Detect which cell encompasses the target text, then output its [x, y] center coordinate. 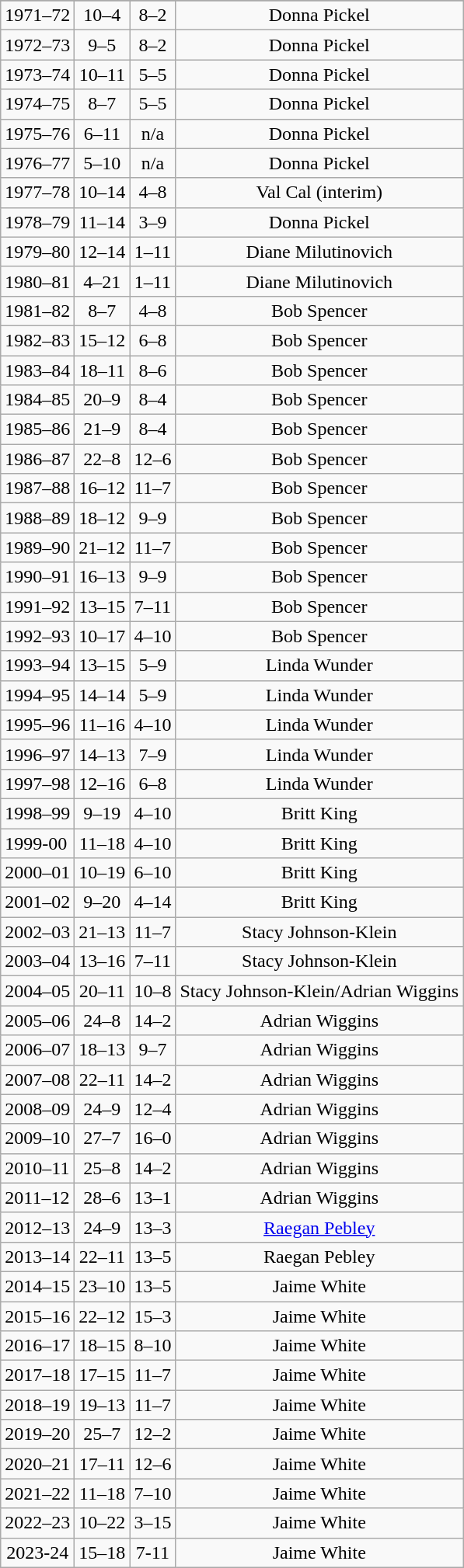
17–11 [103, 1464]
9–7 [152, 1050]
25–7 [103, 1434]
16–0 [152, 1139]
2015–16 [37, 1316]
1991–92 [37, 607]
2020–21 [37, 1464]
12–2 [152, 1434]
7–10 [152, 1493]
8–10 [152, 1346]
1997–98 [37, 784]
2018–19 [37, 1405]
22–12 [103, 1316]
1978–79 [37, 222]
2023-24 [37, 1552]
1995–96 [37, 725]
2013–14 [37, 1257]
18–13 [103, 1050]
2005–06 [37, 1020]
1993–94 [37, 666]
10–14 [103, 193]
23–10 [103, 1286]
2022–23 [37, 1523]
28–6 [103, 1198]
18–15 [103, 1346]
1977–78 [37, 193]
1990–91 [37, 577]
14–14 [103, 695]
3–9 [152, 222]
21–12 [103, 548]
9–20 [103, 902]
2016–17 [37, 1346]
13–16 [103, 961]
6–11 [103, 134]
2014–15 [37, 1286]
9–5 [103, 45]
16–12 [103, 488]
12–16 [103, 784]
2008–09 [37, 1109]
15–3 [152, 1316]
13–1 [152, 1198]
2007–08 [37, 1080]
9–19 [103, 813]
1985–86 [37, 429]
5–10 [103, 163]
2017–18 [37, 1375]
Val Cal (interim) [319, 193]
24–8 [103, 1020]
12–14 [103, 252]
16–13 [103, 577]
1992–93 [37, 636]
1988–89 [37, 518]
10–17 [103, 636]
10–11 [103, 75]
2001–02 [37, 902]
21–13 [103, 932]
4–14 [152, 902]
11–14 [103, 222]
14–13 [103, 754]
2019–20 [37, 1434]
18–11 [103, 370]
2000–01 [37, 873]
7-11 [152, 1552]
1984–85 [37, 400]
1999-00 [37, 843]
1987–88 [37, 488]
11–16 [103, 725]
17–15 [103, 1375]
18–12 [103, 518]
2002–03 [37, 932]
1980–81 [37, 281]
7–9 [152, 754]
25–8 [103, 1168]
2011–12 [37, 1198]
8–6 [152, 370]
20–9 [103, 400]
2003–04 [37, 961]
2021–22 [37, 1493]
1998–99 [37, 813]
20–11 [103, 991]
27–7 [103, 1139]
4–21 [103, 281]
15–18 [103, 1552]
2006–07 [37, 1050]
3–15 [152, 1523]
1986–87 [37, 459]
1994–95 [37, 695]
21–9 [103, 429]
1975–76 [37, 134]
1972–73 [37, 45]
19–13 [103, 1405]
1971–72 [37, 16]
1976–77 [37, 163]
6–10 [152, 873]
15–12 [103, 340]
2004–05 [37, 991]
13–3 [152, 1227]
1989–90 [37, 548]
10–8 [152, 991]
1974–75 [37, 104]
1983–84 [37, 370]
22–8 [103, 459]
Stacy Johnson-Klein/Adrian Wiggins [319, 991]
1973–74 [37, 75]
10–19 [103, 873]
1981–82 [37, 311]
1979–80 [37, 252]
2009–10 [37, 1139]
2012–13 [37, 1227]
12–4 [152, 1109]
10–22 [103, 1523]
2010–11 [37, 1168]
1996–97 [37, 754]
10–4 [103, 16]
1982–83 [37, 340]
